Pinpoint the cell where the given text exists, returning its [x, y] midpoint coordinate. 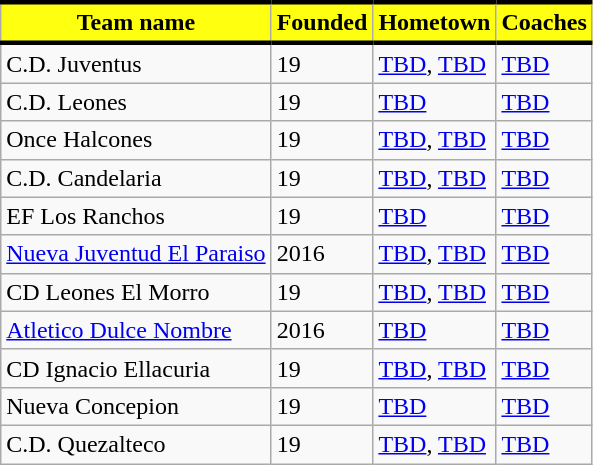
C.D. Juventus [136, 63]
C.D. Candelaria [136, 178]
Atletico Dulce Nombre [136, 330]
CD Leones El Morro [136, 292]
Once Halcones [136, 140]
Hometown [434, 22]
C.D. Quezalteco [136, 444]
EF Los Ranchos [136, 216]
Nueva Concepion [136, 406]
Coaches [544, 22]
Founded [322, 22]
C.D. Leones [136, 102]
CD Ignacio Ellacuria [136, 368]
Team name [136, 22]
Nueva Juventud El Paraiso [136, 254]
